Output the [X, Y] coordinate of the center of the cell containing the given text.  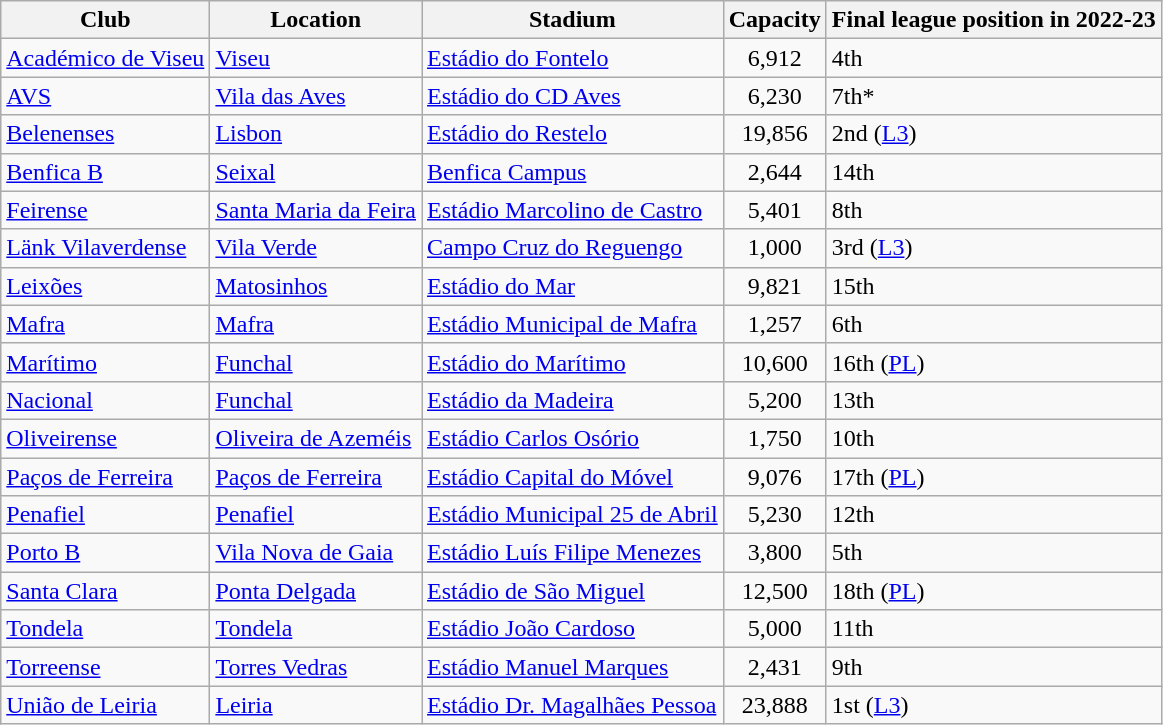
Belenenses [106, 134]
8th [994, 210]
Estádio do Mar [573, 286]
Ponta Delgada [316, 591]
6th [994, 324]
9th [994, 667]
Santa Clara [106, 591]
Estádio Municipal 25 de Abril [573, 515]
6,912 [774, 58]
19,856 [774, 134]
Estádio da Madeira [573, 400]
Estádio Manuel Marques [573, 667]
Oliveirense [106, 438]
União de Leiria [106, 705]
Leixões [106, 286]
6,230 [774, 96]
Benfica B [106, 172]
1,750 [774, 438]
Club [106, 20]
Académico de Viseu [106, 58]
17th (PL) [994, 477]
Estádio do Restelo [573, 134]
15th [994, 286]
14th [994, 172]
16th (PL) [994, 362]
13th [994, 400]
Capacity [774, 20]
Stadium [573, 20]
Location [316, 20]
11th [994, 629]
Viseu [316, 58]
Estádio do Marítimo [573, 362]
Estádio Capital do Móvel [573, 477]
Estádio do Fontelo [573, 58]
Matosinhos [316, 286]
Estádio Marcolino de Castro [573, 210]
4th [994, 58]
Leiria [316, 705]
Estádio Luís Filipe Menezes [573, 553]
Vila Nova de Gaia [316, 553]
Seixal [316, 172]
Nacional [106, 400]
1st (L3) [994, 705]
Oliveira de Azeméis [316, 438]
5,200 [774, 400]
7th* [994, 96]
5th [994, 553]
Benfica Campus [573, 172]
9,076 [774, 477]
Porto B [106, 553]
Feirense [106, 210]
Torres Vedras [316, 667]
AVS [106, 96]
2,644 [774, 172]
Vila Verde [316, 248]
Estádio Municipal de Mafra [573, 324]
Final league position in 2022-23 [994, 20]
Estádio Carlos Osório [573, 438]
3rd (L3) [994, 248]
Estádio Dr. Magalhães Pessoa [573, 705]
5,230 [774, 515]
2nd (L3) [994, 134]
1,257 [774, 324]
23,888 [774, 705]
18th (PL) [994, 591]
Vila das Aves [316, 96]
5,000 [774, 629]
10th [994, 438]
Lisbon [316, 134]
3,800 [774, 553]
Torreense [106, 667]
12th [994, 515]
Santa Maria da Feira [316, 210]
Campo Cruz do Reguengo [573, 248]
Estádio do CD Aves [573, 96]
10,600 [774, 362]
Estádio de São Miguel [573, 591]
Marítimo [106, 362]
2,431 [774, 667]
12,500 [774, 591]
1,000 [774, 248]
5,401 [774, 210]
Länk Vilaverdense [106, 248]
Estádio João Cardoso [573, 629]
9,821 [774, 286]
